Detect which cell encompasses the target text, then output its [X, Y] center coordinate. 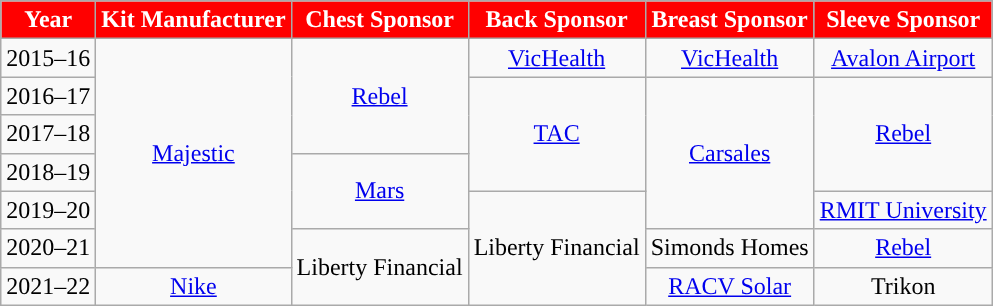
2016–17 [48, 96]
Sleeve Sponsor [903, 20]
2021–22 [48, 286]
Carsales [730, 153]
2020–21 [48, 248]
Back Sponsor [556, 20]
2018–19 [48, 172]
2015–16 [48, 58]
Trikon [903, 286]
Kit Manufacturer [194, 20]
2017–18 [48, 134]
Majestic [194, 153]
Breast Sponsor [730, 20]
Mars [380, 191]
TAC [556, 134]
Chest Sponsor [380, 20]
Simonds Homes [730, 248]
Nike [194, 286]
Year [48, 20]
Avalon Airport [903, 58]
RMIT University [903, 210]
RACV Solar [730, 286]
2019–20 [48, 210]
